Identify which cell holds the provided text, then report its (x, y) central coordinate. 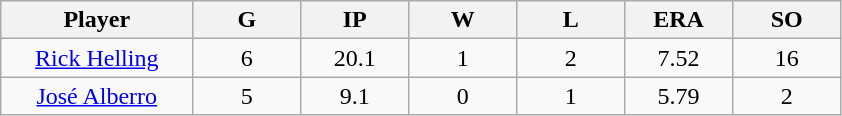
9.1 (355, 96)
6 (247, 58)
SO (787, 20)
16 (787, 58)
W (463, 20)
G (247, 20)
L (571, 20)
José Alberro (97, 96)
5.79 (679, 96)
20.1 (355, 58)
7.52 (679, 58)
IP (355, 20)
0 (463, 96)
Player (97, 20)
5 (247, 96)
ERA (679, 20)
Rick Helling (97, 58)
